From the cell containing the given text, extract its center point as (x, y) coordinate. 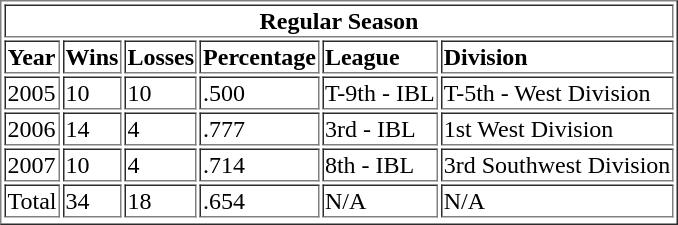
.777 (260, 128)
League (380, 56)
1st West Division (558, 128)
2007 (32, 164)
2006 (32, 128)
8th - IBL (380, 164)
3rd Southwest Division (558, 164)
Losses (160, 56)
2005 (32, 92)
34 (92, 200)
T-5th - West Division (558, 92)
14 (92, 128)
Total (32, 200)
Wins (92, 56)
T-9th - IBL (380, 92)
3rd - IBL (380, 128)
.654 (260, 200)
Year (32, 56)
Division (558, 56)
.500 (260, 92)
.714 (260, 164)
Percentage (260, 56)
Regular Season (338, 20)
18 (160, 200)
